Locate the cell with the specified text and output its [x, y] center coordinate. 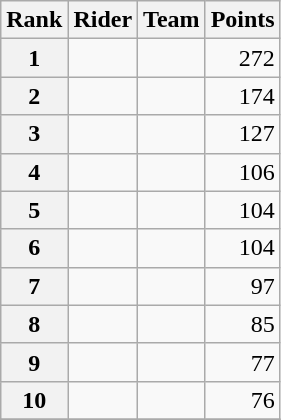
97 [242, 286]
106 [242, 172]
3 [34, 134]
Team [172, 20]
10 [34, 400]
85 [242, 324]
7 [34, 286]
1 [34, 58]
76 [242, 400]
9 [34, 362]
77 [242, 362]
Points [242, 20]
8 [34, 324]
272 [242, 58]
127 [242, 134]
Rank [34, 20]
2 [34, 96]
4 [34, 172]
5 [34, 210]
174 [242, 96]
6 [34, 248]
Rider [103, 20]
